Determine the (X, Y) coordinate at the center of the cell enclosing the given text.  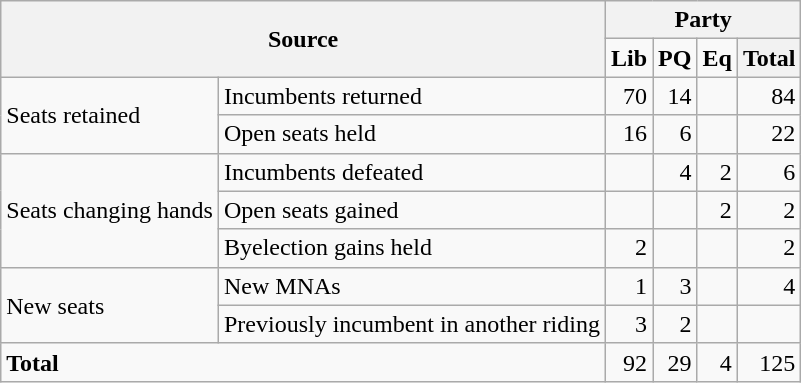
22 (769, 134)
14 (675, 96)
Previously incumbent in another riding (412, 324)
Incumbents defeated (412, 172)
New MNAs (412, 286)
92 (628, 362)
29 (675, 362)
Party (702, 20)
70 (628, 96)
Seats retained (110, 115)
Open seats gained (412, 210)
1 (628, 286)
Incumbents returned (412, 96)
Seats changing hands (110, 210)
New seats (110, 305)
Eq (717, 58)
125 (769, 362)
84 (769, 96)
Lib (628, 58)
Open seats held (412, 134)
PQ (675, 58)
Source (304, 39)
Byelection gains held (412, 248)
16 (628, 134)
